Return the [X, Y] coordinate for the center point of the cell that contains the specified text.  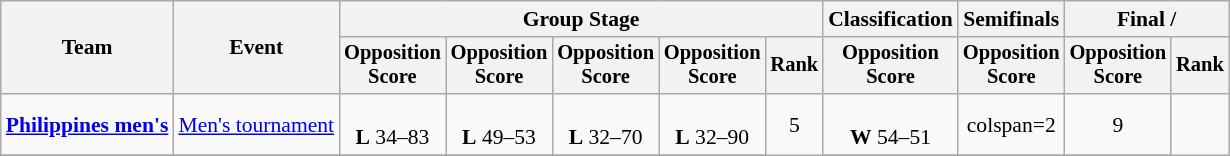
L 32–70 [606, 124]
Men's tournament [256, 124]
L 34–83 [392, 124]
W 54–51 [890, 124]
Philippines men's [88, 124]
colspan=2 [1012, 124]
5 [794, 124]
Classification [890, 19]
Final / [1147, 19]
Semifinals [1012, 19]
Event [256, 48]
Group Stage [581, 19]
L 32–90 [712, 124]
L 49–53 [500, 124]
Team [88, 48]
9 [1118, 124]
